Scan for the cell matching the given text and deliver its (x, y) coordinate at center. 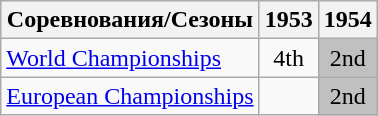
1953 (288, 20)
European Championships (130, 96)
1954 (348, 20)
4th (288, 58)
World Championships (130, 58)
Соревнования/Сезоны (130, 20)
